Extract the (X, Y) coordinate from the center of the cell holding the provided text.  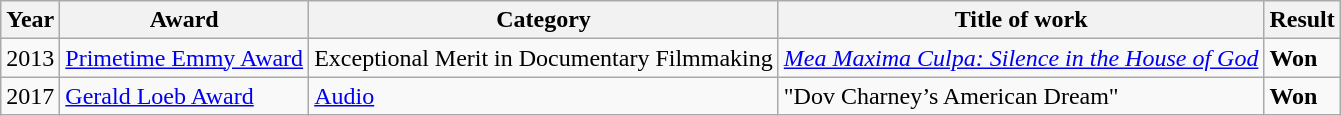
"Dov Charney’s American Dream" (1021, 96)
Category (544, 20)
Mea Maxima Culpa: Silence in the House of God (1021, 58)
Audio (544, 96)
Primetime Emmy Award (184, 58)
Exceptional Merit in Documentary Filmmaking (544, 58)
Gerald Loeb Award (184, 96)
Title of work (1021, 20)
Award (184, 20)
2017 (30, 96)
Result (1302, 20)
Year (30, 20)
2013 (30, 58)
